Scan for the cell matching the given text and deliver its [x, y] coordinate at center. 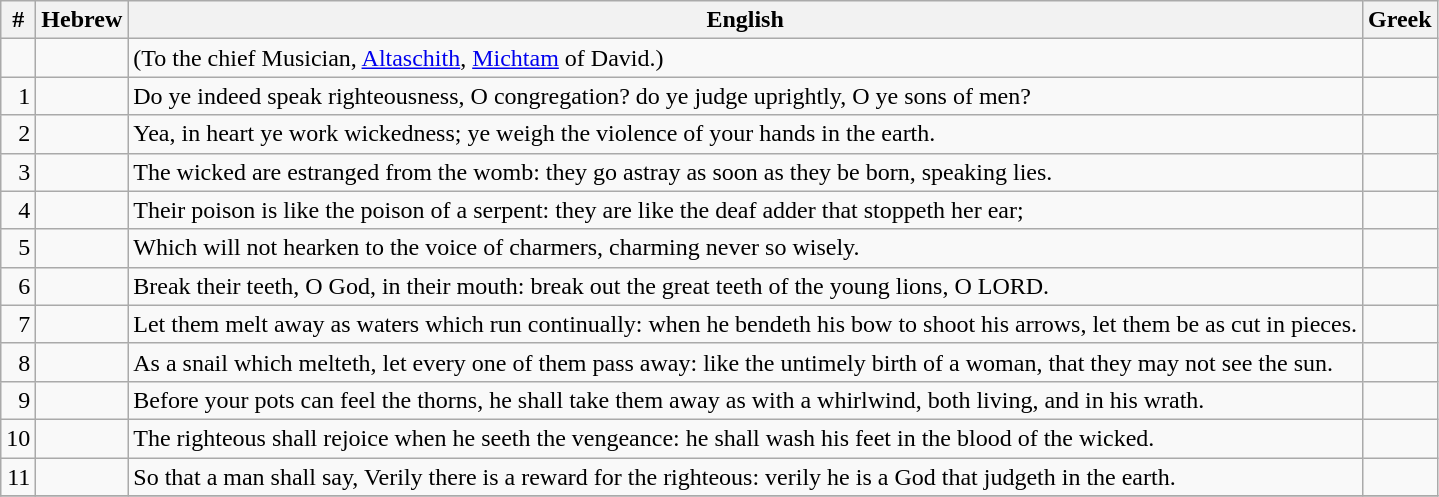
2 [18, 134]
Their poison is like the poison of a serpent: they are like the deaf adder that stoppeth her ear; [746, 210]
4 [18, 210]
Before your pots can feel the thorns, he shall take them away as with a whirlwind, both living, and in his wrath. [746, 400]
6 [18, 286]
Yea, in heart ye work wickedness; ye weigh the violence of your hands in the earth. [746, 134]
Greek [1400, 20]
Break their teeth, O God, in their mouth: break out the great teeth of the young lions, O LORD. [746, 286]
8 [18, 362]
So that a man shall say, Verily there is a reward for the righteous: verily he is a God that judgeth in the earth. [746, 477]
10 [18, 438]
Do ye indeed speak righteousness, O congregation? do ye judge uprightly, O ye sons of men? [746, 96]
7 [18, 324]
Which will not hearken to the voice of charmers, charming never so wisely. [746, 248]
1 [18, 96]
5 [18, 248]
English [746, 20]
9 [18, 400]
# [18, 20]
The righteous shall rejoice when he seeth the vengeance: he shall wash his feet in the blood of the wicked. [746, 438]
Let them melt away as waters which run continually: when he bendeth his bow to shoot his arrows, let them be as cut in pieces. [746, 324]
(To the chief Musician, Altaschith, Michtam of David.) [746, 58]
Hebrew [82, 20]
11 [18, 477]
The wicked are estranged from the womb: they go astray as soon as they be born, speaking lies. [746, 172]
3 [18, 172]
As a snail which melteth, let every one of them pass away: like the untimely birth of a woman, that they may not see the sun. [746, 362]
